Extract the (x, y) coordinate from the center of the cell holding the provided text.  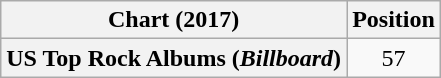
Chart (2017) (174, 20)
US Top Rock Albums (Billboard) (174, 58)
57 (394, 58)
Position (394, 20)
